Extract the [x, y] coordinate from the center of the cell holding the provided text.  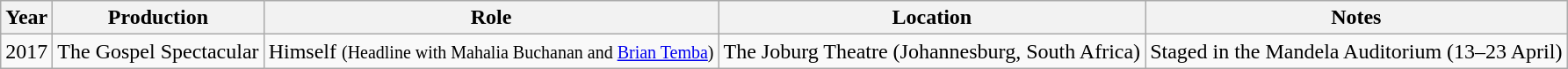
Role [491, 18]
2017 [26, 51]
The Joburg Theatre (Johannesburg, South Africa) [932, 51]
Location [932, 18]
Production [158, 18]
Himself (Headline with Mahalia Buchanan and Brian Temba) [491, 51]
Staged in the Mandela Auditorium (13–23 April) [1356, 51]
Notes [1356, 18]
Year [26, 18]
The Gospel Spectacular [158, 51]
